Scan for the cell matching the given text and deliver its [x, y] coordinate at center. 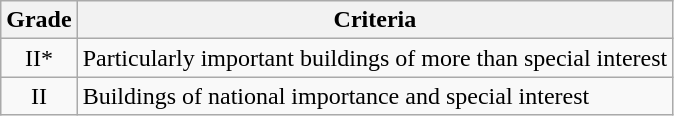
Criteria [375, 20]
II [39, 96]
II* [39, 58]
Buildings of national importance and special interest [375, 96]
Particularly important buildings of more than special interest [375, 58]
Grade [39, 20]
